Pinpoint the cell where the given text exists, returning its (X, Y) midpoint coordinate. 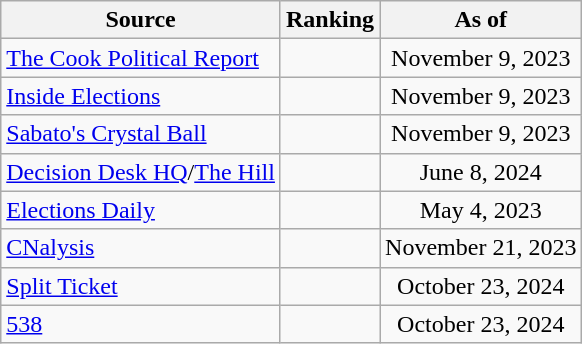
Elections Daily (141, 210)
Ranking (330, 20)
Inside Elections (141, 96)
CNalysis (141, 248)
May 4, 2023 (481, 210)
Sabato's Crystal Ball (141, 134)
November 21, 2023 (481, 248)
538 (141, 324)
Split Ticket (141, 286)
Source (141, 20)
The Cook Political Report (141, 58)
June 8, 2024 (481, 172)
Decision Desk HQ/The Hill (141, 172)
As of (481, 20)
